Find where the given text appears and provide that cell's center as (x, y) coordinate. 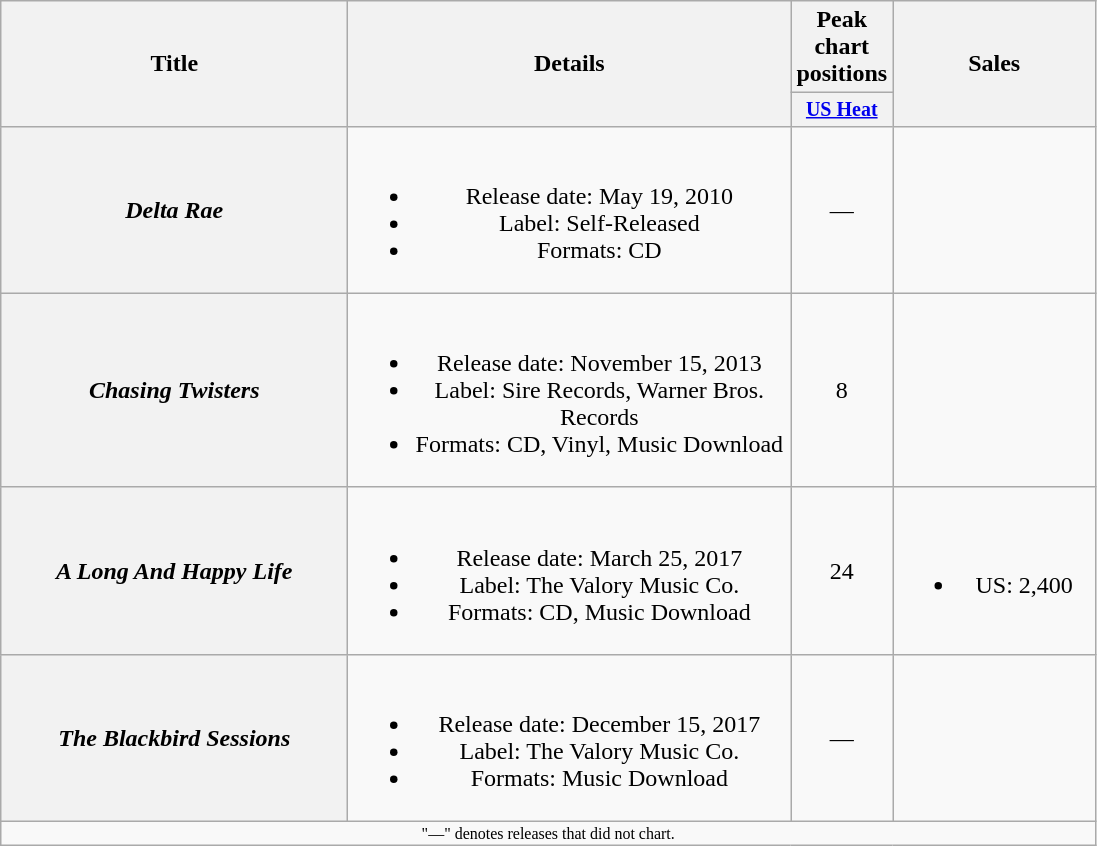
Details (570, 64)
"—" denotes releases that did not chart. (548, 834)
US: 2,400 (994, 570)
24 (842, 570)
Release date: March 25, 2017Label: The Valory Music Co.Formats: CD, Music Download (570, 570)
Delta Rae (174, 210)
Chasing Twisters (174, 390)
The Blackbird Sessions (174, 738)
Release date: November 15, 2013Label: Sire Records, Warner Bros. RecordsFormats: CD, Vinyl, Music Download (570, 390)
8 (842, 390)
US Heat (842, 110)
Title (174, 64)
Release date: May 19, 2010Label: Self-ReleasedFormats: CD (570, 210)
Peak chart positions (842, 47)
A Long And Happy Life (174, 570)
Release date: December 15, 2017Label: The Valory Music Co.Formats: Music Download (570, 738)
Sales (994, 64)
